Scan for the cell matching the given text and deliver its [X, Y] coordinate at center. 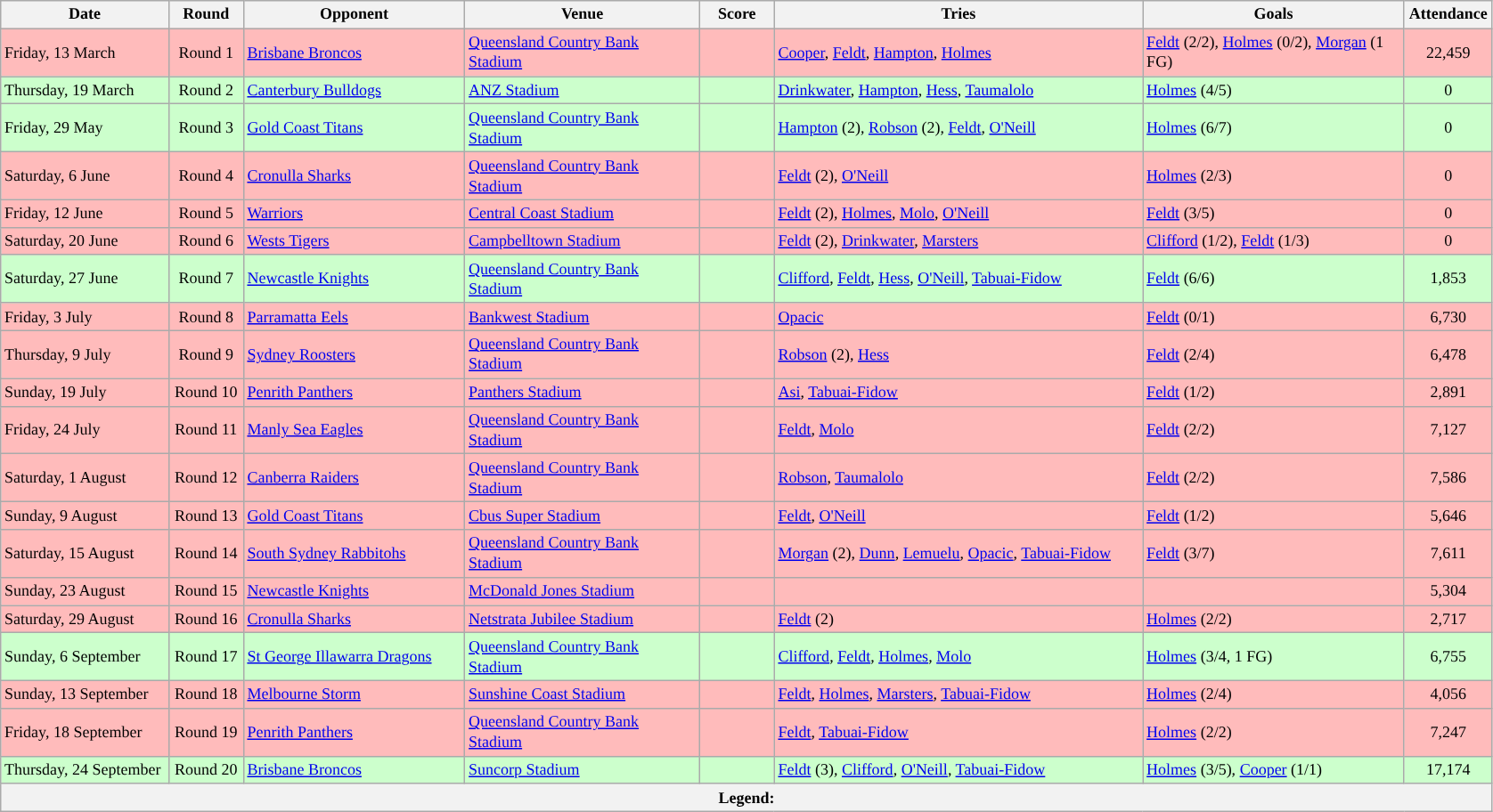
South Sydney Rabbitohs [355, 554]
Feldt, Holmes, Marsters, Tabuai-Fidow [959, 694]
Holmes (3/5), Cooper (1/1) [1274, 769]
Round 5 [206, 214]
Round 8 [206, 317]
Robson (2), Hess [959, 354]
6,755 [1448, 657]
Saturday, 27 June [86, 279]
Drinkwater, Hampton, Hess, Taumalolo [959, 91]
Feldt (2), Drinkwater, Marsters [959, 240]
Friday, 3 July [86, 317]
Feldt (0/1) [1274, 317]
Wests Tigers [355, 240]
Canterbury Bulldogs [355, 91]
Hampton (2), Robson (2), Feldt, O'Neill [959, 128]
Round 3 [206, 128]
Round 14 [206, 554]
Feldt (2), Holmes, Molo, O'Neill [959, 214]
Tries [959, 14]
22,459 [1448, 53]
Round 1 [206, 53]
Melbourne Storm [355, 694]
Warriors [355, 214]
Round 18 [206, 694]
ANZ Stadium [583, 91]
Round 12 [206, 478]
Round 17 [206, 657]
2,717 [1448, 620]
Sunday, 9 August [86, 515]
Round 13 [206, 515]
Sunday, 19 July [86, 392]
Attendance [1448, 14]
Feldt, Tabuai-Fidow [959, 733]
Feldt (2/2), Holmes (0/2), Morgan (1 FG) [1274, 53]
Opacic [959, 317]
Date [86, 14]
Sunday, 6 September [86, 657]
Parramatta Eels [355, 317]
Sydney Roosters [355, 354]
Central Coast Stadium [583, 214]
Morgan (2), Dunn, Lemuelu, Opacic, Tabuai-Fidow [959, 554]
Friday, 13 March [86, 53]
Thursday, 24 September [86, 769]
Holmes (2/3) [1274, 175]
Holmes (2/4) [1274, 694]
2,891 [1448, 392]
Thursday, 19 March [86, 91]
Round 10 [206, 392]
Asi, Tabuai-Fidow [959, 392]
Round 15 [206, 591]
Clifford, Feldt, Hess, O'Neill, Tabuai-Fidow [959, 279]
Feldt, Molo [959, 430]
Round 19 [206, 733]
Feldt (3/5) [1274, 214]
Feldt, O'Neill [959, 515]
Bankwest Stadium [583, 317]
Sunday, 23 August [86, 591]
Holmes (6/7) [1274, 128]
7,127 [1448, 430]
7,611 [1448, 554]
17,174 [1448, 769]
Cooper, Feldt, Hampton, Holmes [959, 53]
Venue [583, 14]
Suncorp Stadium [583, 769]
Saturday, 1 August [86, 478]
Thursday, 9 July [86, 354]
Campbelltown Stadium [583, 240]
Saturday, 15 August [86, 554]
Holmes (3/4, 1 FG) [1274, 657]
Clifford, Feldt, Holmes, Molo [959, 657]
Saturday, 29 August [86, 620]
Score [737, 14]
Feldt (3/7) [1274, 554]
St George Illawarra Dragons [355, 657]
4,056 [1448, 694]
Round 4 [206, 175]
Feldt (2) [959, 620]
Canberra Raiders [355, 478]
6,478 [1448, 354]
McDonald Jones Stadium [583, 591]
Sunday, 13 September [86, 694]
Panthers Stadium [583, 392]
Robson, Taumalolo [959, 478]
7,586 [1448, 478]
Saturday, 6 June [86, 175]
6,730 [1448, 317]
Round 7 [206, 279]
7,247 [1448, 733]
Saturday, 20 June [86, 240]
Legend: [746, 798]
Goals [1274, 14]
1,853 [1448, 279]
Feldt (3), Clifford, O'Neill, Tabuai-Fidow [959, 769]
Manly Sea Eagles [355, 430]
Round 9 [206, 354]
Friday, 18 September [86, 733]
Round 16 [206, 620]
Feldt (2), O'Neill [959, 175]
Round [206, 14]
Round 20 [206, 769]
Round 2 [206, 91]
Friday, 12 June [86, 214]
Holmes (4/5) [1274, 91]
5,646 [1448, 515]
Netstrata Jubilee Stadium [583, 620]
Friday, 29 May [86, 128]
Round 11 [206, 430]
Sunshine Coast Stadium [583, 694]
5,304 [1448, 591]
Cbus Super Stadium [583, 515]
Feldt (2/4) [1274, 354]
Feldt (6/6) [1274, 279]
Friday, 24 July [86, 430]
Round 6 [206, 240]
Opponent [355, 14]
Clifford (1/2), Feldt (1/3) [1274, 240]
